Determine the [X, Y] coordinate at the center of the cell enclosing the given text.  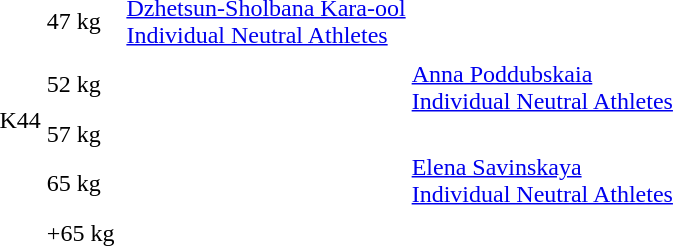
57 kg [80, 134]
52 kg [80, 84]
65 kg [80, 184]
